Extract the [x, y] coordinate from the center of the cell holding the provided text.  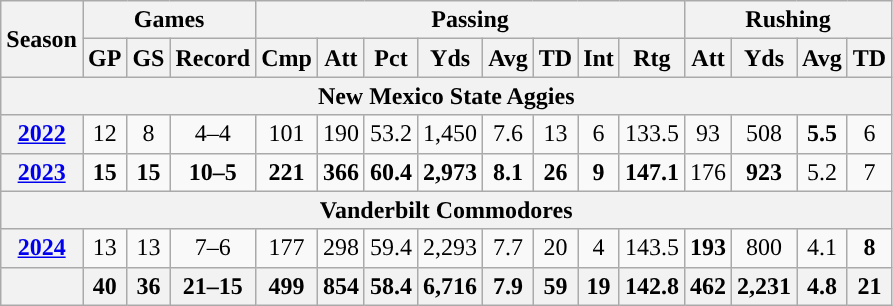
462 [708, 286]
Vanderbilt Commodores [446, 210]
40 [104, 286]
36 [148, 286]
58.4 [390, 286]
133.5 [652, 134]
Rtg [652, 58]
7 [869, 172]
366 [340, 172]
142.8 [652, 286]
Int [599, 58]
298 [340, 248]
Games [168, 20]
10–5 [213, 172]
923 [764, 172]
21 [869, 286]
1,450 [450, 134]
53.2 [390, 134]
4.8 [822, 286]
6,716 [450, 286]
21–15 [213, 286]
Season [42, 39]
12 [104, 134]
176 [708, 172]
2,293 [450, 248]
7.6 [508, 134]
143.5 [652, 248]
147.1 [652, 172]
190 [340, 134]
2022 [42, 134]
Rushing [788, 20]
2,231 [764, 286]
Record [213, 58]
59 [555, 286]
101 [287, 134]
60.4 [390, 172]
20 [555, 248]
9 [599, 172]
221 [287, 172]
2024 [42, 248]
499 [287, 286]
GS [148, 58]
Cmp [287, 58]
Passing [470, 20]
177 [287, 248]
26 [555, 172]
800 [764, 248]
2023 [42, 172]
19 [599, 286]
508 [764, 134]
5.2 [822, 172]
59.4 [390, 248]
New Mexico State Aggies [446, 96]
7.9 [508, 286]
7.7 [508, 248]
Pct [390, 58]
4.1 [822, 248]
854 [340, 286]
GP [104, 58]
8.1 [508, 172]
4 [599, 248]
93 [708, 134]
193 [708, 248]
5.5 [822, 134]
7–6 [213, 248]
2,973 [450, 172]
4–4 [213, 134]
